Output the [X, Y] coordinate of the center of the cell containing the given text.  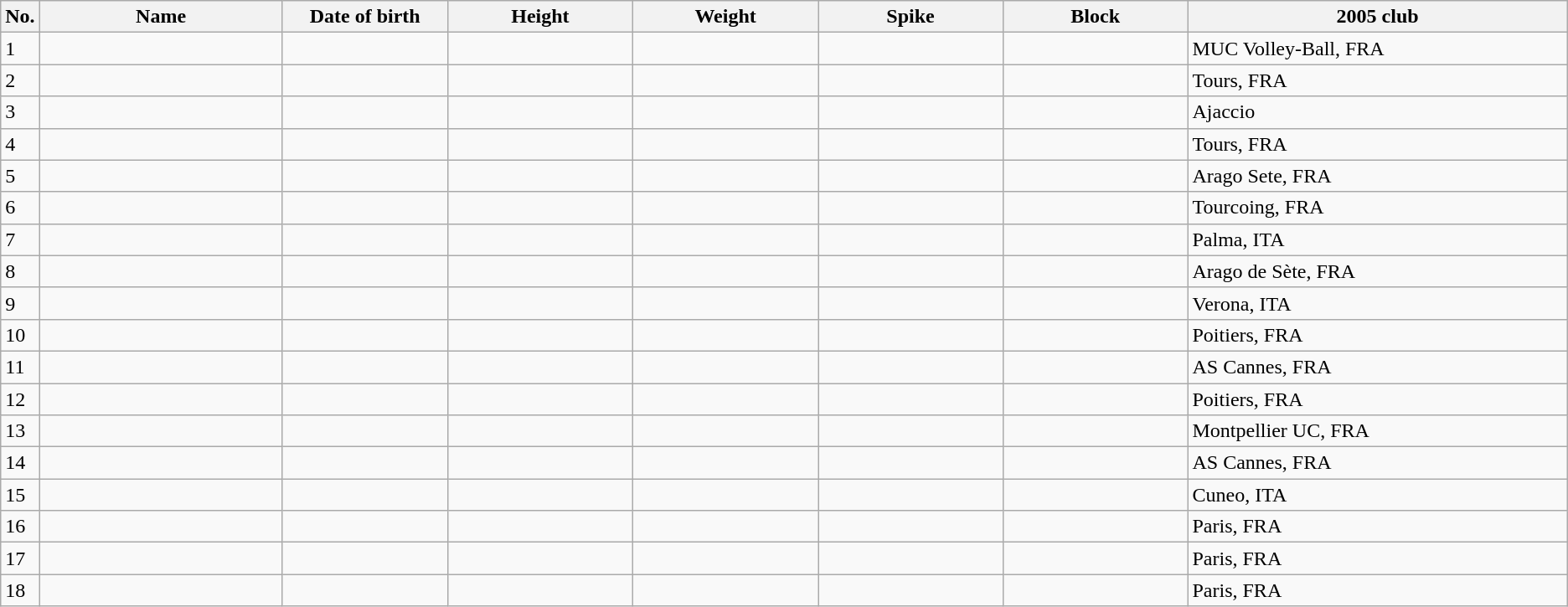
Spike [911, 17]
13 [20, 431]
18 [20, 590]
Ajaccio [1377, 112]
Tourcoing, FRA [1377, 208]
Arago de Sète, FRA [1377, 271]
6 [20, 208]
Date of birth [365, 17]
Montpellier UC, FRA [1377, 431]
16 [20, 527]
Verona, ITA [1377, 303]
9 [20, 303]
12 [20, 399]
2 [20, 80]
Name [161, 17]
Cuneo, ITA [1377, 495]
7 [20, 239]
10 [20, 335]
11 [20, 367]
Palma, ITA [1377, 239]
5 [20, 176]
MUC Volley-Ball, FRA [1377, 49]
Height [539, 17]
15 [20, 495]
17 [20, 558]
Block [1096, 17]
Weight [725, 17]
2005 club [1377, 17]
3 [20, 112]
Arago Sete, FRA [1377, 176]
4 [20, 144]
14 [20, 463]
1 [20, 49]
No. [20, 17]
8 [20, 271]
